From the cell containing the given text, extract its center point as (X, Y) coordinate. 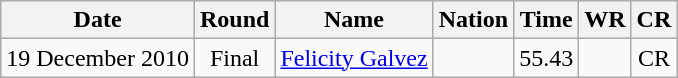
Felicity Galvez (354, 58)
Nation (473, 20)
Final (234, 58)
WR (605, 20)
19 December 2010 (98, 58)
Round (234, 20)
Name (354, 20)
Date (98, 20)
55.43 (546, 58)
Time (546, 20)
